Capture the cell that displays the provided text and extract its [x, y] central coordinate. 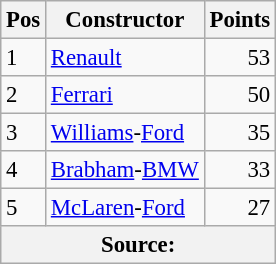
53 [240, 58]
McLaren-Ford [126, 208]
35 [240, 133]
3 [24, 133]
Points [240, 20]
Brabham-BMW [126, 170]
Pos [24, 20]
27 [240, 208]
Ferrari [126, 95]
50 [240, 95]
4 [24, 170]
1 [24, 58]
Constructor [126, 20]
Williams-Ford [126, 133]
33 [240, 170]
2 [24, 95]
Source: [138, 245]
Renault [126, 58]
5 [24, 208]
